Search for the cell housing the specified text and yield its [x, y] center coordinate. 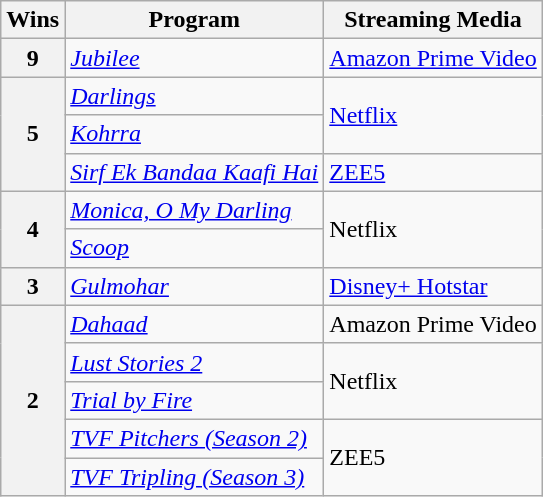
3 [33, 286]
Kohrra [194, 134]
Jubilee [194, 58]
TVF Pitchers (Season 2) [194, 438]
Sirf Ek Bandaa Kaafi Hai [194, 172]
Dahaad [194, 324]
Scoop [194, 248]
4 [33, 229]
5 [33, 134]
Gulmohar [194, 286]
Program [194, 20]
2 [33, 400]
Darlings [194, 96]
Trial by Fire [194, 400]
TVF Tripling (Season 3) [194, 477]
Disney+ Hotstar [433, 286]
Streaming Media [433, 20]
Lust Stories 2 [194, 362]
Monica, O My Darling [194, 210]
9 [33, 58]
Wins [33, 20]
